Pinpoint the cell where the given text exists, returning its [x, y] midpoint coordinate. 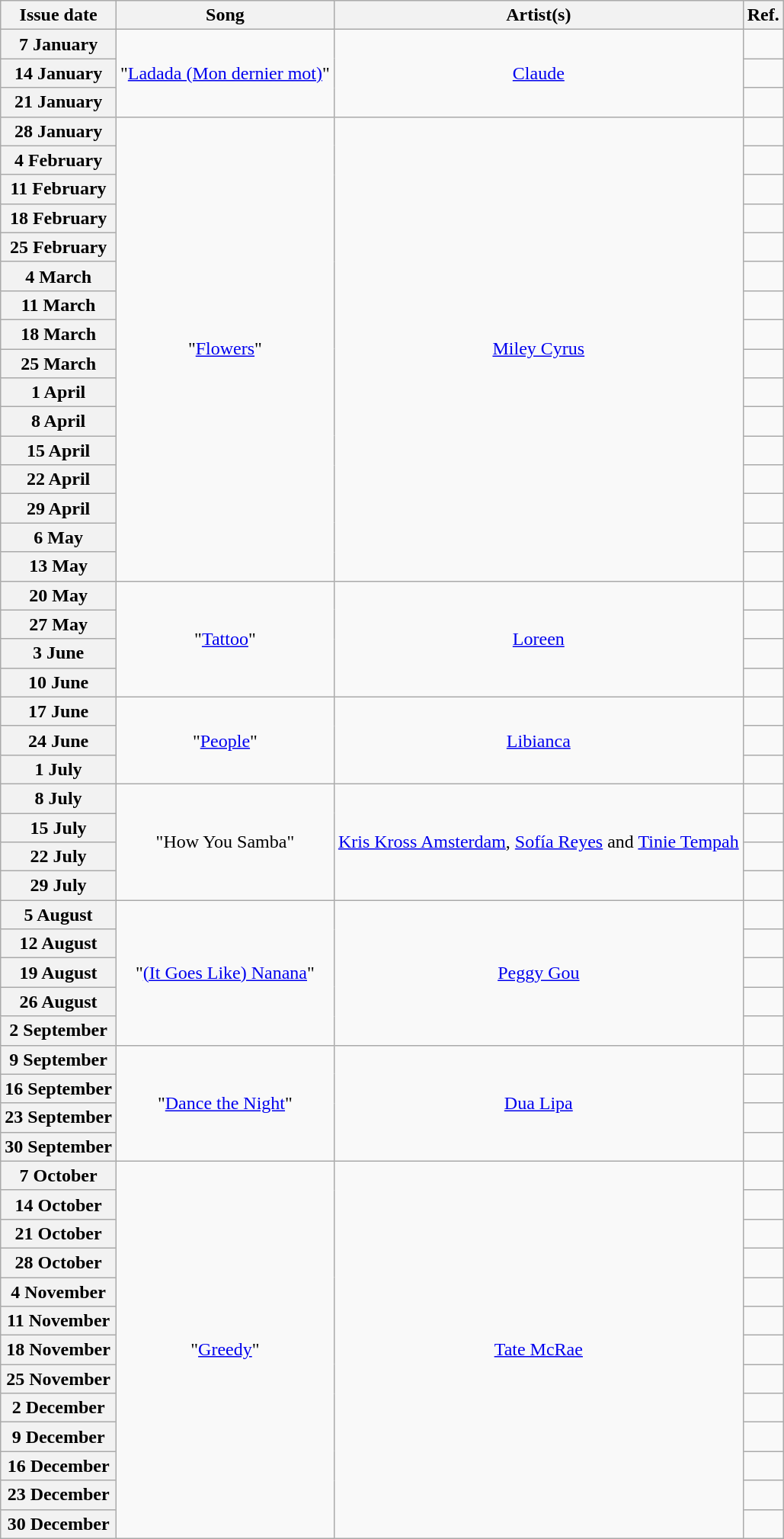
Issue date [59, 15]
28 January [59, 131]
14 October [59, 1204]
Artist(s) [538, 15]
1 April [59, 393]
5 August [59, 915]
"Flowers" [225, 349]
Peggy Gou [538, 973]
"Tattoo" [225, 639]
Song [225, 15]
18 February [59, 218]
22 July [59, 857]
3 June [59, 653]
7 October [59, 1175]
26 August [59, 1002]
Claude [538, 73]
6 May [59, 537]
30 December [59, 1524]
"Greedy" [225, 1349]
29 July [59, 886]
23 September [59, 1117]
23 December [59, 1495]
"How You Samba" [225, 842]
15 April [59, 450]
11 March [59, 305]
9 December [59, 1437]
18 March [59, 334]
4 March [59, 276]
"People" [225, 740]
11 November [59, 1321]
20 May [59, 595]
12 August [59, 944]
8 April [59, 422]
2 December [59, 1408]
Loreen [538, 639]
18 November [59, 1350]
21 January [59, 102]
"Dance the Night" [225, 1103]
"Ladada (Mon dernier mot)" [225, 73]
Dua Lipa [538, 1103]
21 October [59, 1233]
4 November [59, 1292]
25 February [59, 247]
4 February [59, 160]
19 August [59, 973]
9 September [59, 1060]
22 April [59, 479]
2 September [59, 1031]
28 October [59, 1262]
24 June [59, 740]
17 June [59, 711]
25 March [59, 364]
11 February [59, 189]
25 November [59, 1379]
"(It Goes Like) Nanana" [225, 973]
29 April [59, 508]
Kris Kross Amsterdam, Sofía Reyes and Tinie Tempah [538, 842]
Libianca [538, 740]
16 December [59, 1466]
13 May [59, 566]
15 July [59, 827]
10 June [59, 682]
16 September [59, 1089]
Miley Cyrus [538, 349]
14 January [59, 73]
8 July [59, 798]
27 May [59, 624]
1 July [59, 769]
Ref. [763, 15]
30 September [59, 1146]
7 January [59, 44]
Tate McRae [538, 1349]
